Determine the [x, y] coordinate at the center of the cell enclosing the given text.  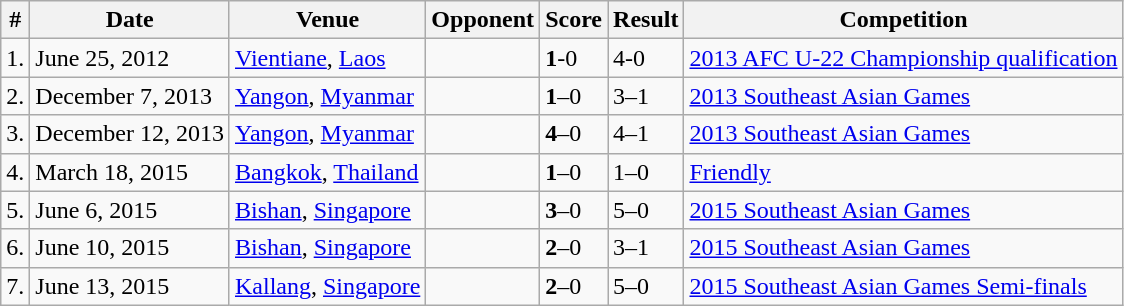
1. [16, 58]
# [16, 20]
1-0 [574, 58]
Score [574, 20]
2013 AFC U-22 Championship qualification [904, 58]
June 25, 2012 [130, 58]
Friendly [904, 172]
4–0 [574, 134]
3–0 [574, 210]
Bangkok, Thailand [327, 172]
Result [646, 20]
Competition [904, 20]
Kallang, Singapore [327, 286]
3. [16, 134]
Opponent [483, 20]
Date [130, 20]
December 12, 2013 [130, 134]
7. [16, 286]
5. [16, 210]
2. [16, 96]
December 7, 2013 [130, 96]
March 18, 2015 [130, 172]
2015 Southeast Asian Games Semi-finals [904, 286]
Vientiane, Laos [327, 58]
June 13, 2015 [130, 286]
6. [16, 248]
4. [16, 172]
June 10, 2015 [130, 248]
4–1 [646, 134]
Venue [327, 20]
June 6, 2015 [130, 210]
4-0 [646, 58]
